For the text-containing cell, return its midpoint in (x, y) coordinate format. 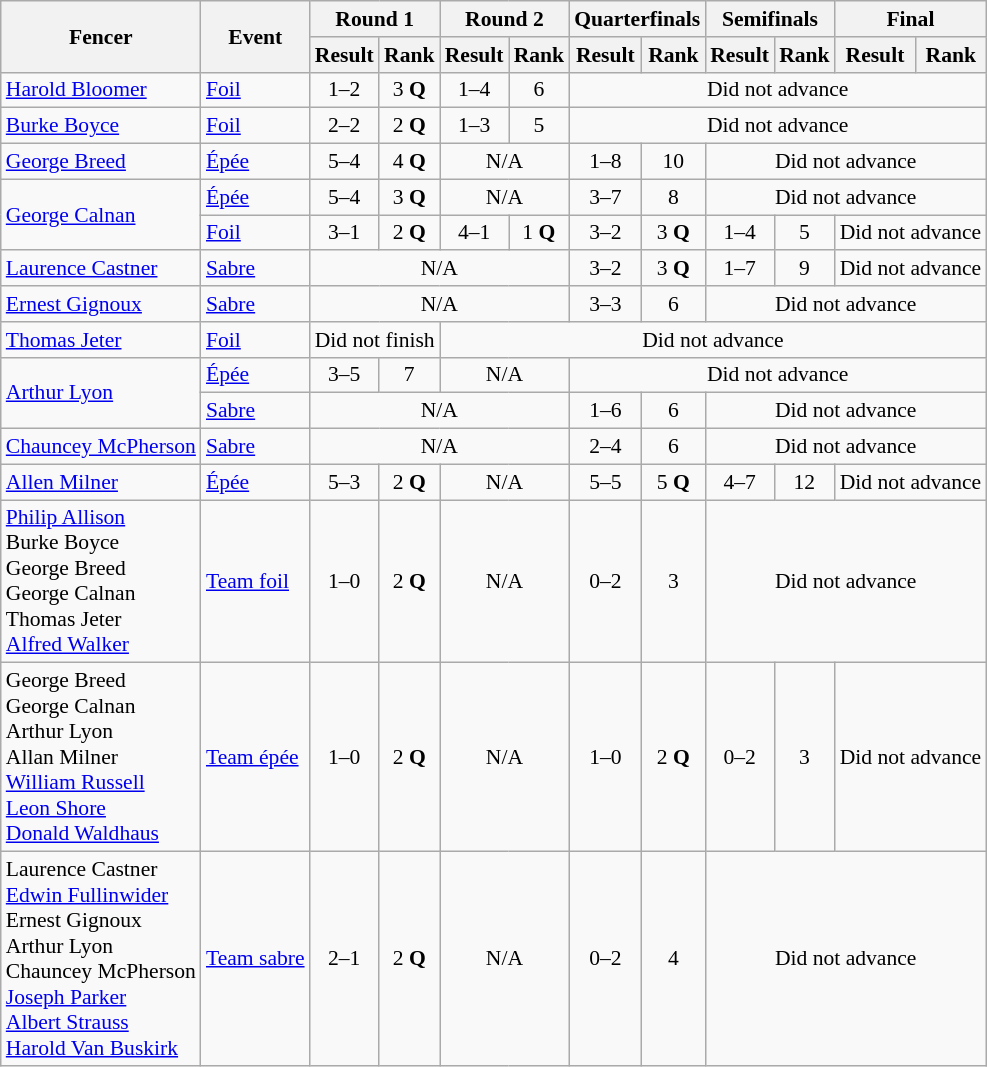
5–3 (344, 482)
1 Q (540, 233)
3–1 (344, 233)
1–2 (344, 90)
Thomas Jeter (101, 340)
George Breed (101, 162)
Quarterfinals (637, 19)
4–7 (740, 482)
1–3 (474, 126)
4–1 (474, 233)
2–1 (344, 959)
5–5 (605, 482)
4 (674, 959)
Laurence Castner Edwin Fullinwider Ernest Gignoux Arthur Lyon Chauncey McPherson Joseph Parker Albert Strauss Harold Van Buskirk (101, 959)
3–7 (605, 197)
Burke Boyce (101, 126)
12 (804, 482)
George Calnan (101, 214)
8 (674, 197)
4 Q (410, 162)
9 (804, 269)
Round 2 (504, 19)
Arthur Lyon (101, 392)
Semifinals (770, 19)
10 (674, 162)
Chauncey McPherson (101, 447)
Final (911, 19)
Event (256, 36)
5 Q (674, 482)
Ernest Gignoux (101, 304)
Round 1 (375, 19)
Team épée (256, 758)
Did not finish (375, 340)
1–7 (740, 269)
Fencer (101, 36)
Team sabre (256, 959)
3–5 (344, 375)
Harold Bloomer (101, 90)
7 (410, 375)
Allen Milner (101, 482)
1–6 (605, 411)
2–2 (344, 126)
Team foil (256, 582)
1–8 (605, 162)
Philip Allison Burke Boyce George Breed George Calnan Thomas Jeter Alfred Walker (101, 582)
George Breed George Calnan Arthur Lyon Allan Milner William Russell Leon Shore Donald Waldhaus (101, 758)
2–4 (605, 447)
Laurence Castner (101, 269)
3–3 (605, 304)
